Pinpoint the cell where the given text exists, returning its [x, y] midpoint coordinate. 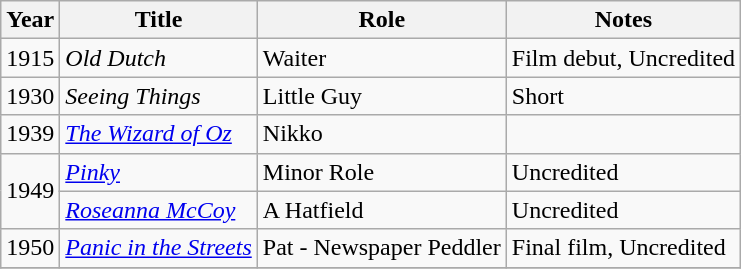
Role [382, 20]
Waiter [382, 58]
Little Guy [382, 96]
Panic in the Streets [158, 248]
1949 [30, 191]
Year [30, 20]
1915 [30, 58]
Roseanna McCoy [158, 210]
Pinky [158, 172]
A Hatfield [382, 210]
Pat - Newspaper Peddler [382, 248]
Minor Role [382, 172]
1930 [30, 96]
Old Dutch [158, 58]
The Wizard of Oz [158, 134]
1939 [30, 134]
Short [623, 96]
Seeing Things [158, 96]
Notes [623, 20]
1950 [30, 248]
Film debut, Uncredited [623, 58]
Title [158, 20]
Nikko [382, 134]
Final film, Uncredited [623, 248]
